Search for the cell housing the specified text and yield its (X, Y) center coordinate. 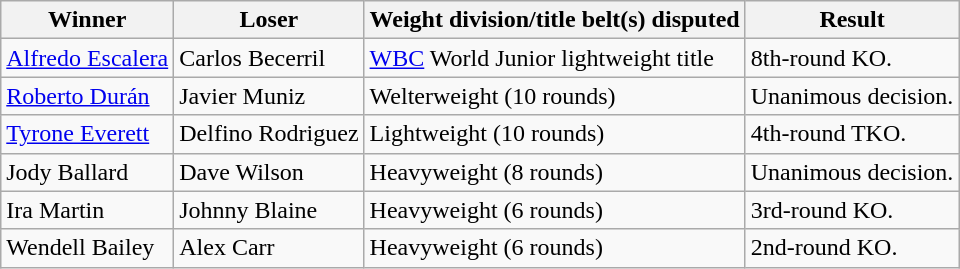
Johnny Blaine (269, 210)
Wendell Bailey (88, 248)
Winner (88, 20)
Dave Wilson (269, 172)
8th-round KO. (852, 58)
Lightweight (10 rounds) (554, 134)
Roberto Durán (88, 96)
Welterweight (10 rounds) (554, 96)
Alfredo Escalera (88, 58)
Result (852, 20)
Delfino Rodriguez (269, 134)
Alex Carr (269, 248)
3rd-round KO. (852, 210)
Carlos Becerril (269, 58)
Ira Martin (88, 210)
Weight division/title belt(s) disputed (554, 20)
Javier Muniz (269, 96)
2nd-round KO. (852, 248)
Heavyweight (8 rounds) (554, 172)
Jody Ballard (88, 172)
Loser (269, 20)
WBC World Junior lightweight title (554, 58)
4th-round TKO. (852, 134)
Tyrone Everett (88, 134)
